Detect which cell encompasses the target text, then output its [x, y] center coordinate. 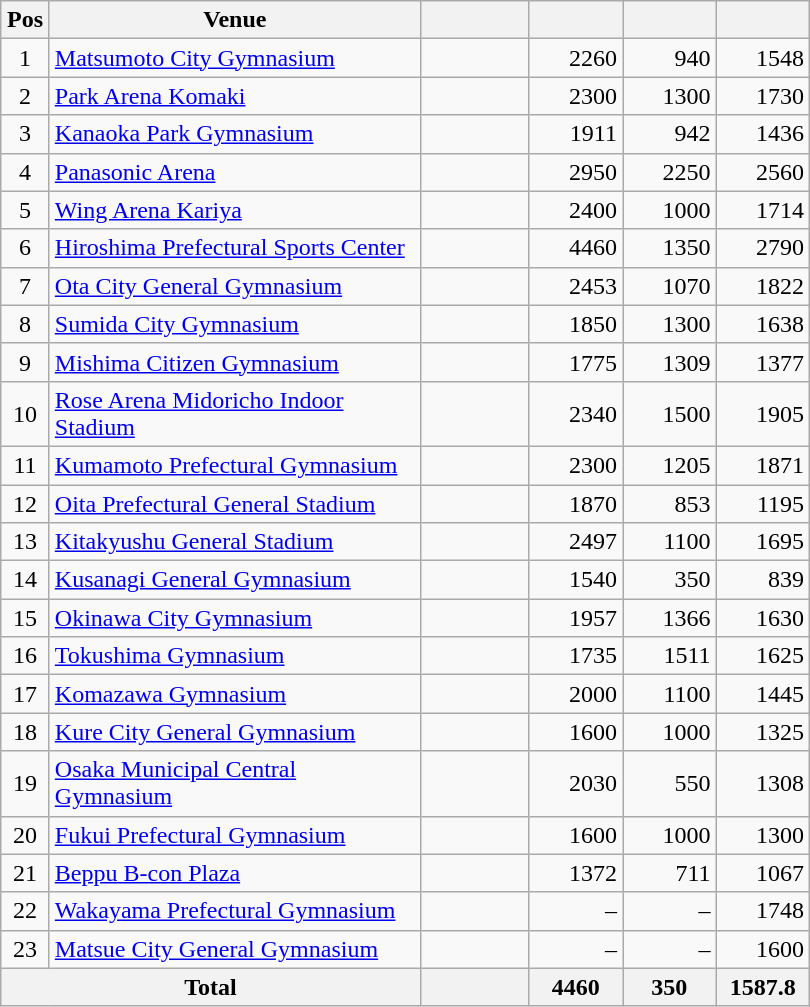
1911 [576, 134]
1436 [763, 134]
23 [26, 949]
1695 [763, 542]
11 [26, 465]
2790 [763, 248]
13 [26, 542]
2340 [576, 414]
1871 [763, 465]
853 [669, 503]
Kumamoto Prefectural Gymnasium [234, 465]
2453 [576, 286]
Total [211, 987]
3 [26, 134]
1748 [763, 911]
9 [26, 362]
550 [669, 784]
2000 [576, 694]
Rose Arena Midoricho Indoor Stadium [234, 414]
1308 [763, 784]
Park Arena Komaki [234, 96]
1325 [763, 732]
1630 [763, 618]
1067 [763, 873]
1 [26, 58]
12 [26, 503]
Panasonic Arena [234, 172]
Matsumoto City Gymnasium [234, 58]
1822 [763, 286]
1587.8 [763, 987]
1195 [763, 503]
Kure City General Gymnasium [234, 732]
Kusanagi General Gymnasium [234, 580]
1511 [669, 656]
1540 [576, 580]
Kitakyushu General Stadium [234, 542]
Wing Arena Kariya [234, 210]
17 [26, 694]
Oita Prefectural General Stadium [234, 503]
1309 [669, 362]
Ota City General Gymnasium [234, 286]
1625 [763, 656]
711 [669, 873]
940 [669, 58]
Matsue City General Gymnasium [234, 949]
1445 [763, 694]
1730 [763, 96]
1850 [576, 324]
1870 [576, 503]
15 [26, 618]
Beppu B-con Plaza [234, 873]
16 [26, 656]
Osaka Municipal Central Gymnasium [234, 784]
1205 [669, 465]
2497 [576, 542]
Mishima Citizen Gymnasium [234, 362]
2560 [763, 172]
Venue [234, 20]
1957 [576, 618]
1500 [669, 414]
18 [26, 732]
1905 [763, 414]
1377 [763, 362]
6 [26, 248]
19 [26, 784]
14 [26, 580]
1372 [576, 873]
10 [26, 414]
2 [26, 96]
1548 [763, 58]
20 [26, 835]
2950 [576, 172]
Hiroshima Prefectural Sports Center [234, 248]
21 [26, 873]
839 [763, 580]
1638 [763, 324]
8 [26, 324]
Tokushima Gymnasium [234, 656]
Komazawa Gymnasium [234, 694]
1735 [576, 656]
22 [26, 911]
Kanaoka Park Gymnasium [234, 134]
1350 [669, 248]
1714 [763, 210]
Okinawa City Gymnasium [234, 618]
5 [26, 210]
Wakayama Prefectural Gymnasium [234, 911]
Fukui Prefectural Gymnasium [234, 835]
Sumida City Gymnasium [234, 324]
2250 [669, 172]
2260 [576, 58]
7 [26, 286]
Pos [26, 20]
1366 [669, 618]
1775 [576, 362]
4 [26, 172]
2030 [576, 784]
1070 [669, 286]
2400 [576, 210]
942 [669, 134]
